Detect which cell encompasses the target text, then output its (x, y) center coordinate. 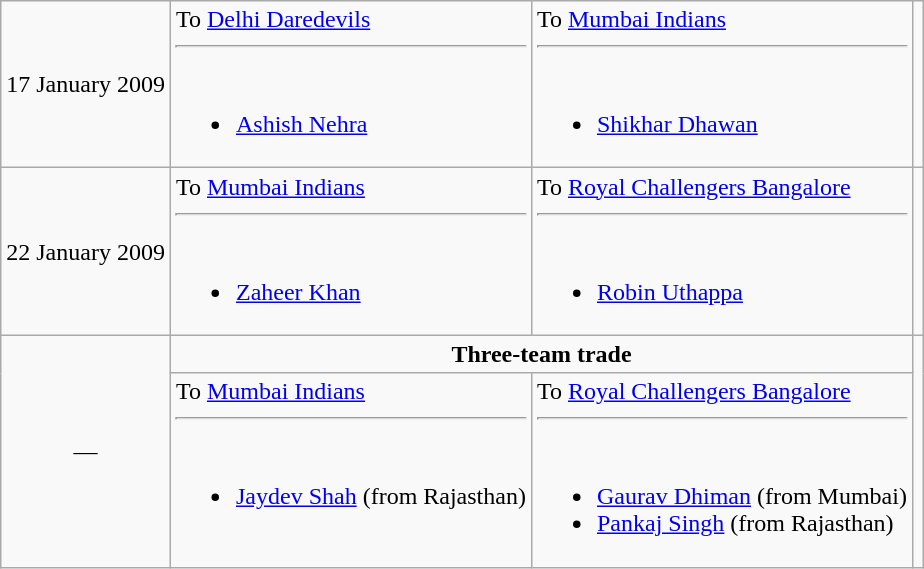
To Royal Challengers Bangalore Gaurav Dhiman (from Mumbai) Pankaj Singh (from Rajasthan) (722, 470)
17 January 2009 (86, 84)
22 January 2009 (86, 252)
Three-team trade (541, 354)
To Mumbai Indians Jaydev Shah (from Rajasthan) (350, 470)
To Mumbai Indians Zaheer Khan (350, 252)
To Royal Challengers Bangalore Robin Uthappa (722, 252)
To Mumbai Indians Shikhar Dhawan (722, 84)
To Delhi Daredevils Ashish Nehra (350, 84)
— (86, 451)
